Pinpoint the cell where the given text exists, returning its [X, Y] midpoint coordinate. 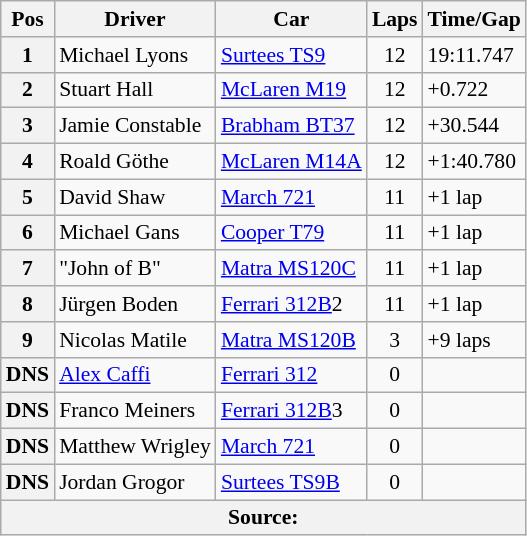
Roald Göthe [135, 162]
9 [28, 340]
Franco Meiners [135, 411]
+0.722 [474, 90]
+1:40.780 [474, 162]
Brabham BT37 [292, 126]
Cooper T79 [292, 233]
Nicolas Matile [135, 340]
+30.544 [474, 126]
6 [28, 233]
"John of B" [135, 269]
Pos [28, 19]
7 [28, 269]
Ferrari 312 [292, 375]
8 [28, 304]
Michael Lyons [135, 55]
Jürgen Boden [135, 304]
Matra MS120B [292, 340]
Source: [264, 518]
2 [28, 90]
Ferrari 312B3 [292, 411]
Jordan Grogor [135, 482]
Time/Gap [474, 19]
Stuart Hall [135, 90]
Surtees TS9 [292, 55]
Driver [135, 19]
Car [292, 19]
Laps [395, 19]
Jamie Constable [135, 126]
1 [28, 55]
Matra MS120C [292, 269]
+9 laps [474, 340]
Surtees TS9B [292, 482]
19:11.747 [474, 55]
Matthew Wrigley [135, 447]
McLaren M19 [292, 90]
Ferrari 312B2 [292, 304]
McLaren M14A [292, 162]
David Shaw [135, 197]
Alex Caffi [135, 375]
5 [28, 197]
4 [28, 162]
Michael Gans [135, 233]
